Identify which cell holds the provided text, then report its [x, y] central coordinate. 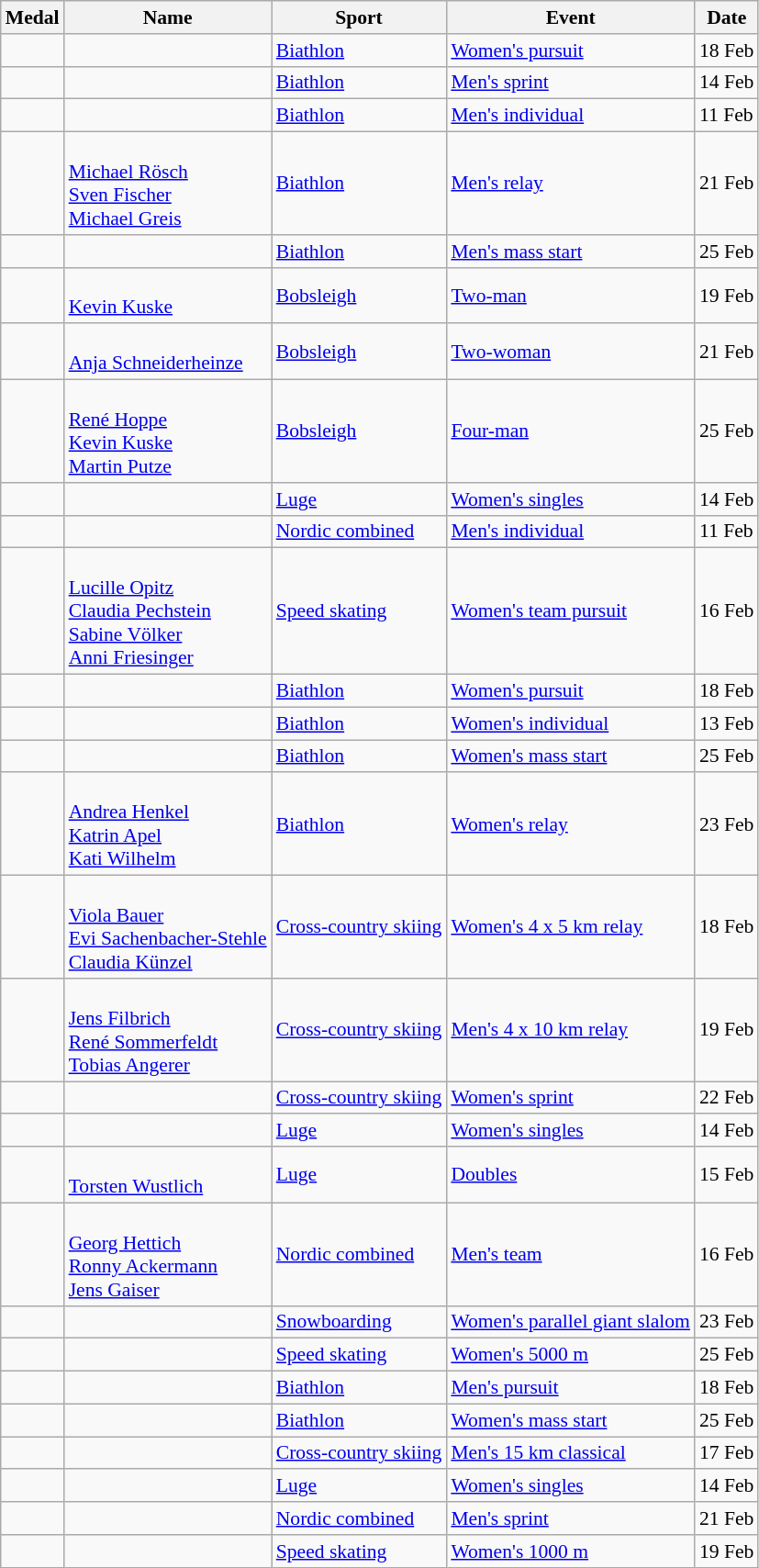
Doubles [571, 1175]
15 Feb [727, 1175]
22 Feb [727, 1098]
Date [727, 17]
Men's 4 x 10 km relay [571, 1030]
Women's team pursuit [571, 611]
Jens FilbrichRené SommerfeldtTobias Angerer [168, 1030]
Kevin Kuske [168, 296]
Men's 15 km classical [571, 1453]
Men's relay [571, 184]
Men's mass start [571, 252]
René Hoppe Kevin KuskeMartin Putze [168, 431]
Sport [360, 17]
Women's parallel giant slalom [571, 1322]
Women's 5000 m [571, 1355]
Women's relay [571, 824]
17 Feb [727, 1453]
Lucille OpitzClaudia PechsteinSabine VölkerAnni Friesinger [168, 611]
Women's sprint [571, 1098]
Snowboarding [360, 1322]
Michael RöschSven FischerMichael Greis [168, 184]
Two-man [571, 296]
Men's pursuit [571, 1388]
Medal [33, 17]
Women's individual [571, 723]
Event [571, 17]
Andrea HenkelKatrin ApelKati Wilhelm [168, 824]
Viola BauerEvi Sachenbacher-Stehle Claudia Künzel [168, 927]
Anja Schneiderheinze [168, 353]
Name [168, 17]
Men's team [571, 1254]
13 Feb [727, 723]
Women's 1000 m [571, 1551]
Georg HettichRonny AckermannJens Gaiser [168, 1254]
Torsten Wustlich [168, 1175]
Women's 4 x 5 km relay [571, 927]
Two-woman [571, 353]
Four-man [571, 431]
